From the cell containing the given text, extract its center point as [x, y] coordinate. 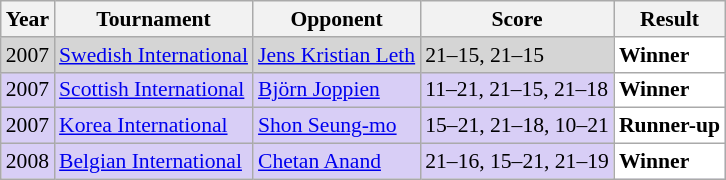
Chetan Anand [336, 162]
Opponent [336, 19]
Jens Kristian Leth [336, 55]
Belgian International [154, 162]
Korea International [154, 126]
Runner-up [670, 126]
2008 [28, 162]
Year [28, 19]
Scottish International [154, 90]
Score [517, 19]
Result [670, 19]
Björn Joppien [336, 90]
Shon Seung-mo [336, 126]
21–15, 21–15 [517, 55]
21–16, 15–21, 21–19 [517, 162]
Tournament [154, 19]
11–21, 21–15, 21–18 [517, 90]
Swedish International [154, 55]
15–21, 21–18, 10–21 [517, 126]
